Return [X, Y] of the center of cell containing provided text 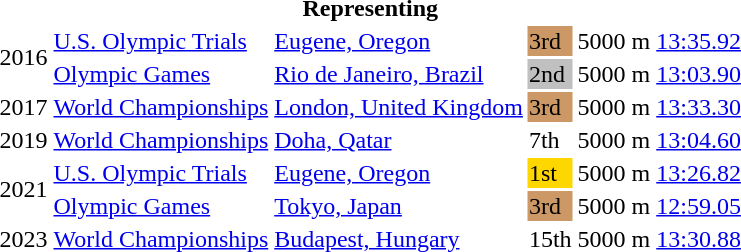
1st [550, 173]
Doha, Qatar [399, 140]
Tokyo, Japan [399, 206]
Rio de Janeiro, Brazil [399, 74]
7th [550, 140]
London, United Kingdom [399, 107]
2nd [550, 74]
